Locate the cell with the specified text and output its [x, y] center coordinate. 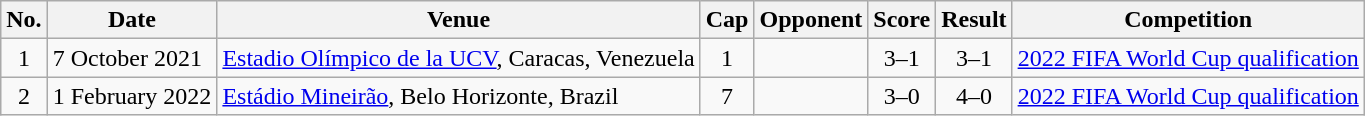
2 [24, 96]
Venue [458, 20]
Estadio Olímpico de la UCV, Caracas, Venezuela [458, 58]
7 [727, 96]
Date [132, 20]
Estádio Mineirão, Belo Horizonte, Brazil [458, 96]
Result [974, 20]
1 February 2022 [132, 96]
3–0 [902, 96]
4–0 [974, 96]
Score [902, 20]
Opponent [811, 20]
Cap [727, 20]
No. [24, 20]
7 October 2021 [132, 58]
Competition [1188, 20]
